Determine the [X, Y] coordinate at the center of the cell enclosing the given text.  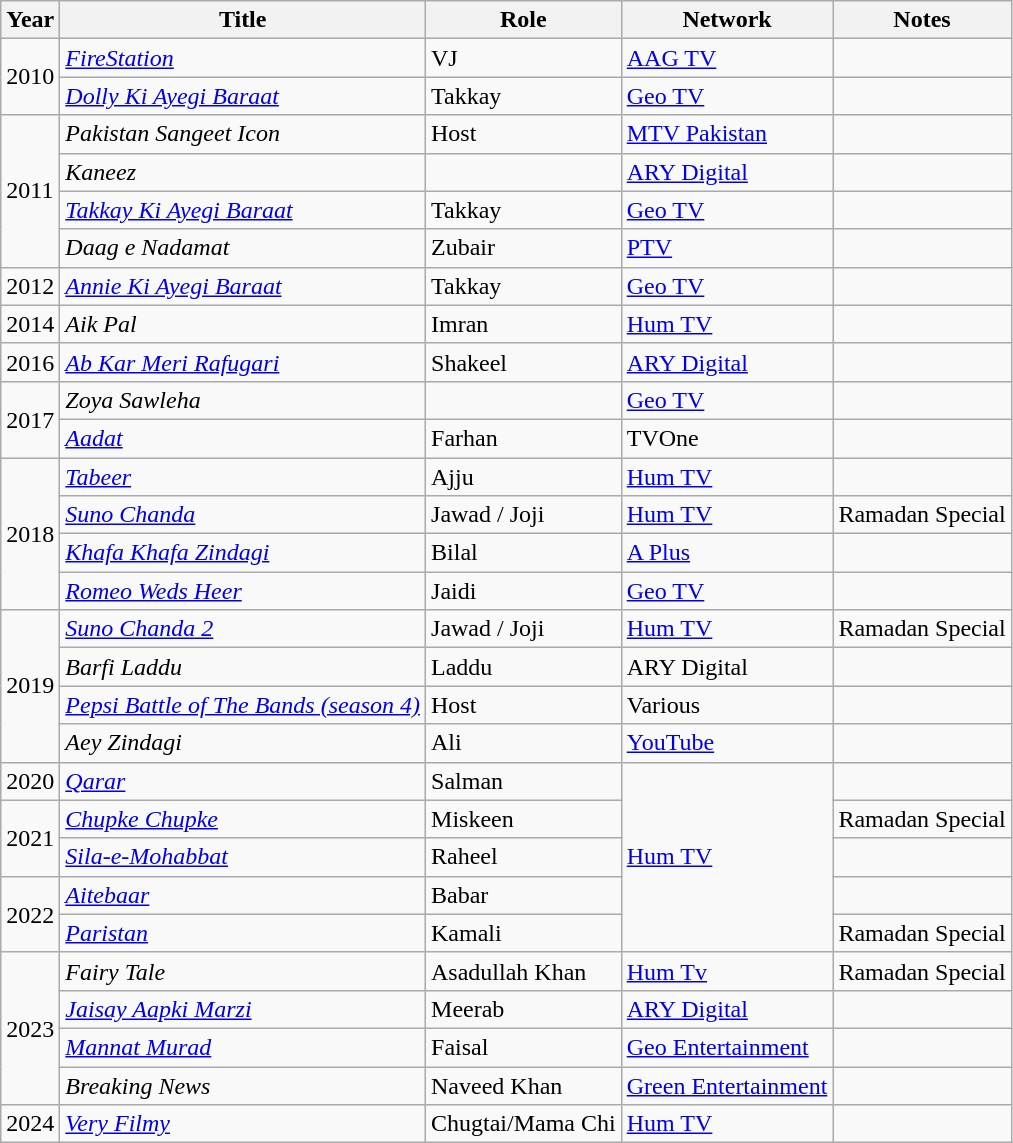
2022 [30, 914]
Miskeen [524, 819]
2016 [30, 362]
Asadullah Khan [524, 971]
Aitebaar [243, 895]
Zubair [524, 248]
Romeo Weds Heer [243, 591]
Faisal [524, 1047]
Laddu [524, 667]
Aey Zindagi [243, 743]
2010 [30, 77]
Very Filmy [243, 1124]
Ajju [524, 477]
Hum Tv [727, 971]
Geo Entertainment [727, 1047]
Title [243, 20]
Takkay Ki Ayegi Baraat [243, 210]
Aadat [243, 438]
PTV [727, 248]
A Plus [727, 553]
2024 [30, 1124]
2014 [30, 324]
Raheel [524, 857]
Jaisay Aapki Marzi [243, 1009]
Various [727, 705]
AAG TV [727, 58]
Pakistan Sangeet Icon [243, 134]
Aik Pal [243, 324]
Salman [524, 781]
Daag e Nadamat [243, 248]
Suno Chanda 2 [243, 629]
Suno Chanda [243, 515]
Annie Ki Ayegi Baraat [243, 286]
Babar [524, 895]
Ab Kar Meri Rafugari [243, 362]
Dolly Ki Ayegi Baraat [243, 96]
2012 [30, 286]
Pepsi Battle of The Bands (season 4) [243, 705]
2020 [30, 781]
Naveed Khan [524, 1085]
Khafa Khafa Zindagi [243, 553]
Green Entertainment [727, 1085]
Zoya Sawleha [243, 400]
2018 [30, 534]
YouTube [727, 743]
Imran [524, 324]
Chupke Chupke [243, 819]
Meerab [524, 1009]
MTV Pakistan [727, 134]
FireStation [243, 58]
Sila-e-Mohabbat [243, 857]
2023 [30, 1028]
Barfi Laddu [243, 667]
Network [727, 20]
Notes [922, 20]
Paristan [243, 933]
Farhan [524, 438]
2017 [30, 419]
Shakeel [524, 362]
Jaidi [524, 591]
Chugtai/Mama Chi [524, 1124]
Year [30, 20]
2021 [30, 838]
Tabeer [243, 477]
Qarar [243, 781]
Fairy Tale [243, 971]
Kamali [524, 933]
Mannat Murad [243, 1047]
Ali [524, 743]
2011 [30, 191]
Bilal [524, 553]
TVOne [727, 438]
Breaking News [243, 1085]
Role [524, 20]
Kaneez [243, 172]
VJ [524, 58]
2019 [30, 686]
